Provide the (x, y) coordinate of the cell's center where the given text is located.  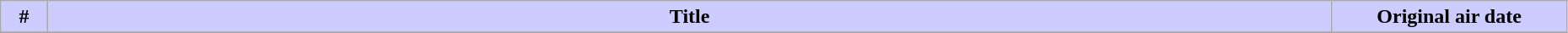
Title (689, 17)
# (24, 17)
Original air date (1449, 17)
